Capture the cell that displays the provided text and extract its (X, Y) central coordinate. 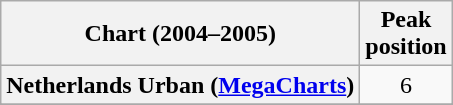
6 (406, 85)
Chart (2004–2005) (180, 34)
Peakposition (406, 34)
Netherlands Urban (MegaCharts) (180, 85)
